Pinpoint the cell where the given text exists, returning its [X, Y] midpoint coordinate. 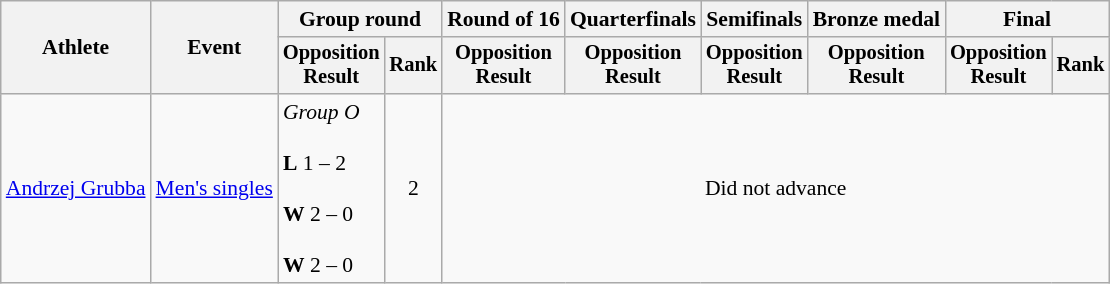
Semifinals [754, 19]
Quarterfinals [633, 19]
Group OL 1 – 2W 2 – 0W 2 – 0 [332, 188]
Event [214, 48]
Did not advance [776, 188]
Men's singles [214, 188]
Group round [360, 19]
Final [1027, 19]
2 [413, 188]
Bronze medal [876, 19]
Athlete [76, 48]
Andrzej Grubba [76, 188]
Round of 16 [504, 19]
